For the text-containing cell, return its midpoint in [x, y] coordinate format. 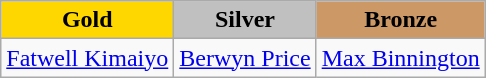
Berwyn Price [245, 58]
Bronze [400, 20]
Max Binnington [400, 58]
Fatwell Kimaiyo [88, 58]
Gold [88, 20]
Silver [245, 20]
